Search for the cell housing the specified text and yield its (x, y) center coordinate. 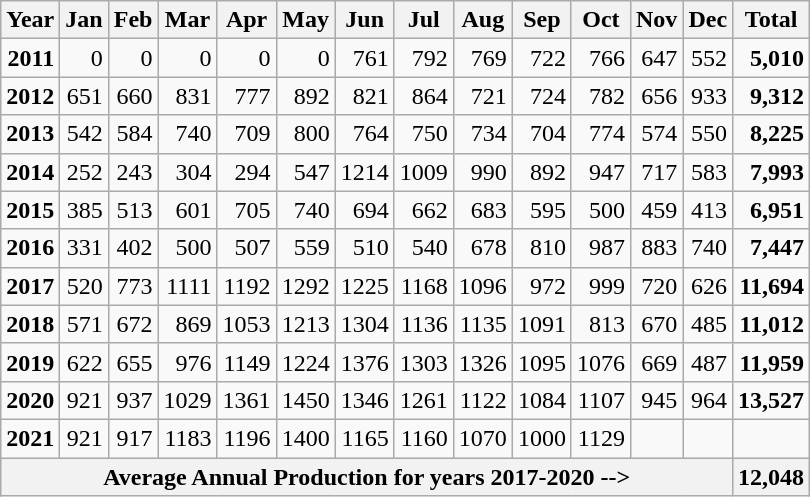
721 (482, 96)
1214 (364, 172)
656 (656, 96)
999 (600, 286)
571 (84, 324)
304 (188, 172)
1160 (424, 438)
1196 (246, 438)
810 (542, 248)
717 (656, 172)
651 (84, 96)
2016 (30, 248)
385 (84, 210)
8,225 (772, 134)
626 (708, 286)
672 (133, 324)
12,048 (772, 477)
Average Annual Production for years 2017-2020 --> (367, 477)
Year (30, 20)
1224 (306, 362)
601 (188, 210)
487 (708, 362)
1095 (542, 362)
550 (708, 134)
724 (542, 96)
Jan (84, 20)
1053 (246, 324)
1304 (364, 324)
2012 (30, 96)
1070 (482, 438)
773 (133, 286)
669 (656, 362)
294 (246, 172)
11,959 (772, 362)
1084 (542, 400)
782 (600, 96)
Feb (133, 20)
583 (708, 172)
883 (656, 248)
813 (600, 324)
1107 (600, 400)
552 (708, 58)
11,694 (772, 286)
722 (542, 58)
2018 (30, 324)
1225 (364, 286)
513 (133, 210)
574 (656, 134)
622 (84, 362)
1346 (364, 400)
Jun (364, 20)
2017 (30, 286)
766 (600, 58)
947 (600, 172)
2021 (30, 438)
1111 (188, 286)
Total (772, 20)
485 (708, 324)
937 (133, 400)
7,993 (772, 172)
1450 (306, 400)
647 (656, 58)
5,010 (772, 58)
655 (133, 362)
704 (542, 134)
Apr (246, 20)
709 (246, 134)
547 (306, 172)
1029 (188, 400)
6,951 (772, 210)
990 (482, 172)
1361 (246, 400)
520 (84, 286)
2019 (30, 362)
683 (482, 210)
402 (133, 248)
678 (482, 248)
777 (246, 96)
243 (133, 172)
1376 (364, 362)
769 (482, 58)
Sep (542, 20)
1135 (482, 324)
1303 (424, 362)
831 (188, 96)
2013 (30, 134)
Dec (708, 20)
964 (708, 400)
510 (364, 248)
1129 (600, 438)
559 (306, 248)
670 (656, 324)
542 (84, 134)
507 (246, 248)
821 (364, 96)
2011 (30, 58)
Mar (188, 20)
413 (708, 210)
800 (306, 134)
694 (364, 210)
1326 (482, 362)
1192 (246, 286)
May (306, 20)
1122 (482, 400)
917 (133, 438)
660 (133, 96)
540 (424, 248)
Aug (482, 20)
1183 (188, 438)
720 (656, 286)
2014 (30, 172)
792 (424, 58)
734 (482, 134)
Oct (600, 20)
11,012 (772, 324)
Jul (424, 20)
1149 (246, 362)
1292 (306, 286)
1261 (424, 400)
933 (708, 96)
976 (188, 362)
945 (656, 400)
1168 (424, 286)
13,527 (772, 400)
750 (424, 134)
1136 (424, 324)
1165 (364, 438)
1213 (306, 324)
761 (364, 58)
595 (542, 210)
1400 (306, 438)
Nov (656, 20)
1000 (542, 438)
972 (542, 286)
987 (600, 248)
459 (656, 210)
705 (246, 210)
1009 (424, 172)
1096 (482, 286)
864 (424, 96)
774 (600, 134)
7,447 (772, 248)
1076 (600, 362)
2020 (30, 400)
869 (188, 324)
662 (424, 210)
331 (84, 248)
1091 (542, 324)
2015 (30, 210)
252 (84, 172)
764 (364, 134)
584 (133, 134)
9,312 (772, 96)
